From the cell containing the given text, extract its center point as (x, y) coordinate. 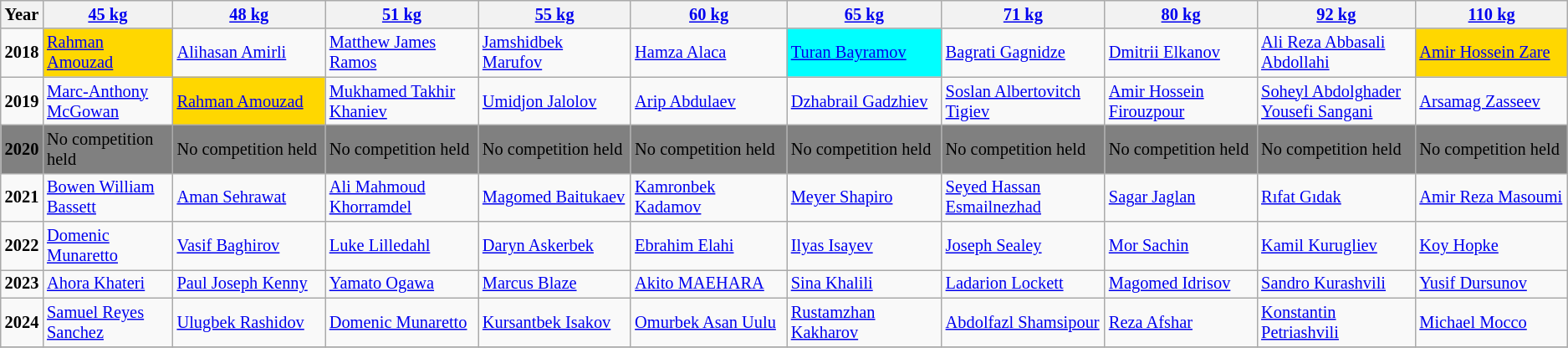
110 kg (1491, 14)
Dmitrii Elkanov (1181, 53)
Umidjon Jalolov (554, 101)
Rustamzhan Kakharov (865, 322)
Hamza Alaca (709, 53)
Kamil Kurugliev (1336, 246)
Amir Hossein Firouzpour (1181, 101)
65 kg (865, 14)
2019 (22, 101)
Ahora Khateri (107, 284)
92 kg (1336, 14)
Aman Sehrawat (249, 197)
Reza Afshar (1181, 322)
Omurbek Asan Uulu (709, 322)
55 kg (554, 14)
Yusif Dursunov (1491, 284)
51 kg (401, 14)
Ladarion Lockett (1024, 284)
Ali Mahmoud Khorramdel (401, 197)
Konstantin Petriashvili (1336, 322)
Meyer Shapiro (865, 197)
Turan Bayramov (865, 53)
Kursantbek Isakov (554, 322)
Ulugbek Rashidov (249, 322)
48 kg (249, 14)
Koy Hopke (1491, 246)
Marc-Anthony McGowan (107, 101)
Ilyas Isayev (865, 246)
Yamato Ogawa (401, 284)
Ali Reza Abbasali Abdollahi (1336, 53)
2021 (22, 197)
Marcus Blaze (554, 284)
Mor Sachin (1181, 246)
Samuel Reyes Sanchez (107, 322)
45 kg (107, 14)
Joseph Sealey (1024, 246)
Ebrahim Elahi (709, 246)
Magomed Baitukaev (554, 197)
Sina Khalili (865, 284)
Alihasan Amirli (249, 53)
Mukhamed Takhir Khaniev (401, 101)
Arsamag Zasseev (1491, 101)
2022 (22, 246)
Vasif Baghirov (249, 246)
60 kg (709, 14)
2024 (22, 322)
Jamshidbek Marufov (554, 53)
Year (22, 14)
Bagrati Gagnidze (1024, 53)
Luke Lilledahl (401, 246)
Sandro Kurashvili (1336, 284)
Arip Abdulaev (709, 101)
Soslan Albertovitch Tigiev (1024, 101)
Kamronbek Kadamov (709, 197)
2020 (22, 149)
Abdolfazl Shamsipour (1024, 322)
Soheyl Abdolghader Yousefi Sangani (1336, 101)
2018 (22, 53)
Amir Reza Masoumi (1491, 197)
80 kg (1181, 14)
Matthew James Ramos (401, 53)
Magomed Idrisov (1181, 284)
Sagar Jaglan (1181, 197)
Daryn Askerbek (554, 246)
71 kg (1024, 14)
Dzhabrail Gadzhiev (865, 101)
Rıfat Gıdak (1336, 197)
Seyed Hassan Esmailnezhad (1024, 197)
Michael Mocco (1491, 322)
Paul Joseph Kenny (249, 284)
Akito MAEHARA (709, 284)
Bowen William Bassett (107, 197)
2023 (22, 284)
Amir Hossein Zare (1491, 53)
